From the cell containing the given text, extract its center point as (x, y) coordinate. 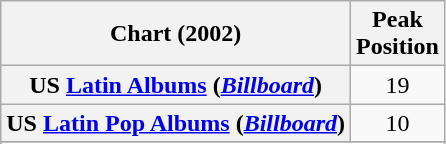
10 (398, 123)
Peak Position (398, 34)
US Latin Albums (Billboard) (176, 85)
19 (398, 85)
Chart (2002) (176, 34)
US Latin Pop Albums (Billboard) (176, 123)
